Return (x, y) of the center of cell containing provided text 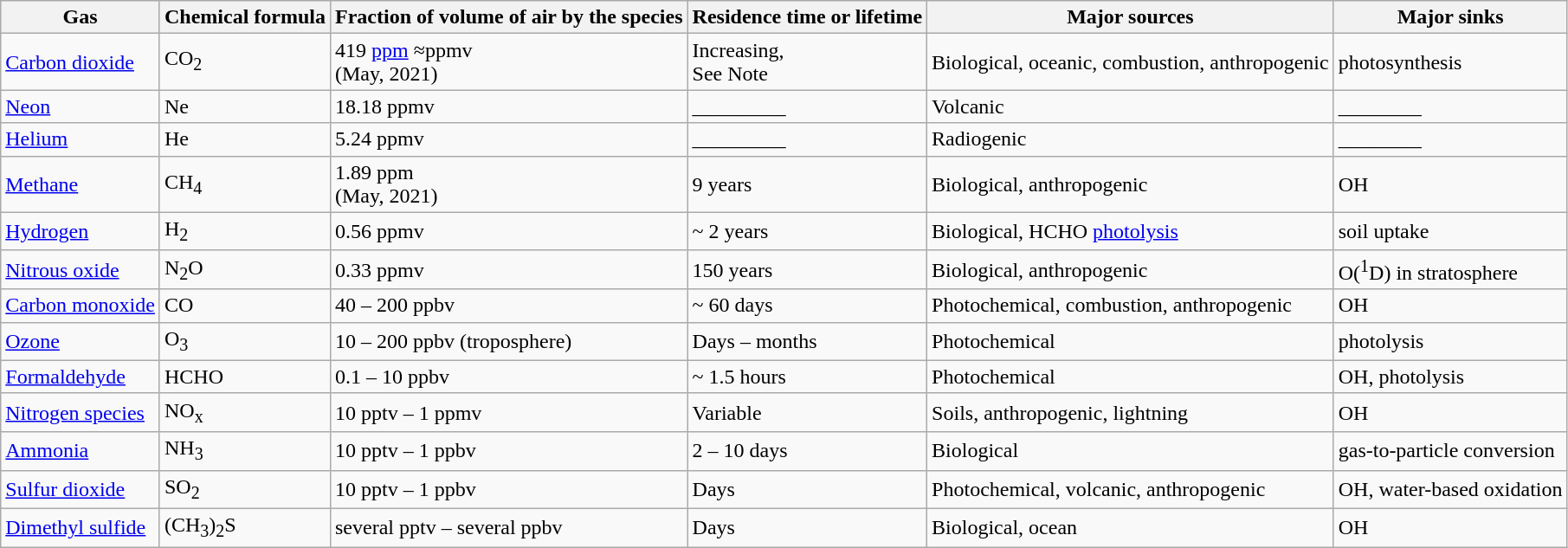
HCHO (244, 377)
Residence time or lifetime (807, 17)
9 years (807, 184)
Sulfur dioxide (81, 489)
Radiogenic (1131, 139)
Major sinks (1450, 17)
NH3 (244, 451)
Increasing,See Note (807, 62)
several pptv – several ppbv (509, 527)
1.89 ppm(May, 2021) (509, 184)
~ 60 days (807, 306)
Gas (81, 17)
Days – months (807, 341)
Photochemical, combustion, anthropogenic (1131, 306)
Soils, anthropogenic, lightning (1131, 412)
Volcanic (1131, 106)
~ 1.5 hours (807, 377)
Biological, oceanic, combustion, anthropogenic (1131, 62)
O(1D) in stratosphere (1450, 270)
OH, water-based oxidation (1450, 489)
photosynthesis (1450, 62)
18.18 ppmv (509, 106)
Nitrogen species (81, 412)
Hydrogen (81, 231)
Photochemical, volcanic, anthropogenic (1131, 489)
He (244, 139)
150 years (807, 270)
Neon (81, 106)
Dimethyl sulfide (81, 527)
~ 2 years (807, 231)
Methane (81, 184)
Nitrous oxide (81, 270)
Variable (807, 412)
Ozone (81, 341)
0.1 – 10 ppbv (509, 377)
0.33 ppmv (509, 270)
Ammonia (81, 451)
CO (244, 306)
Biological, ocean (1131, 527)
NOx (244, 412)
photolysis (1450, 341)
CO2 (244, 62)
40 – 200 ppbv (509, 306)
10 pptv – 1 ppmv (509, 412)
gas-to-particle conversion (1450, 451)
Chemical formula (244, 17)
419 ppm ≈ppmv(May, 2021) (509, 62)
Biological, HCHO photolysis (1131, 231)
soil uptake (1450, 231)
Fraction of volume of air by the species (509, 17)
Carbon dioxide (81, 62)
SO2 (244, 489)
H2 (244, 231)
Carbon monoxide (81, 306)
Major sources (1131, 17)
Ne (244, 106)
5.24 ppmv (509, 139)
CH4 (244, 184)
Formaldehyde (81, 377)
0.56 ppmv (509, 231)
2 – 10 days (807, 451)
10 – 200 ppbv (troposphere) (509, 341)
Helium (81, 139)
OH, photolysis (1450, 377)
(CH3)2S (244, 527)
N2O (244, 270)
Biological (1131, 451)
O3 (244, 341)
